Return the [x, y] coordinate for the center point of the cell that contains the specified text.  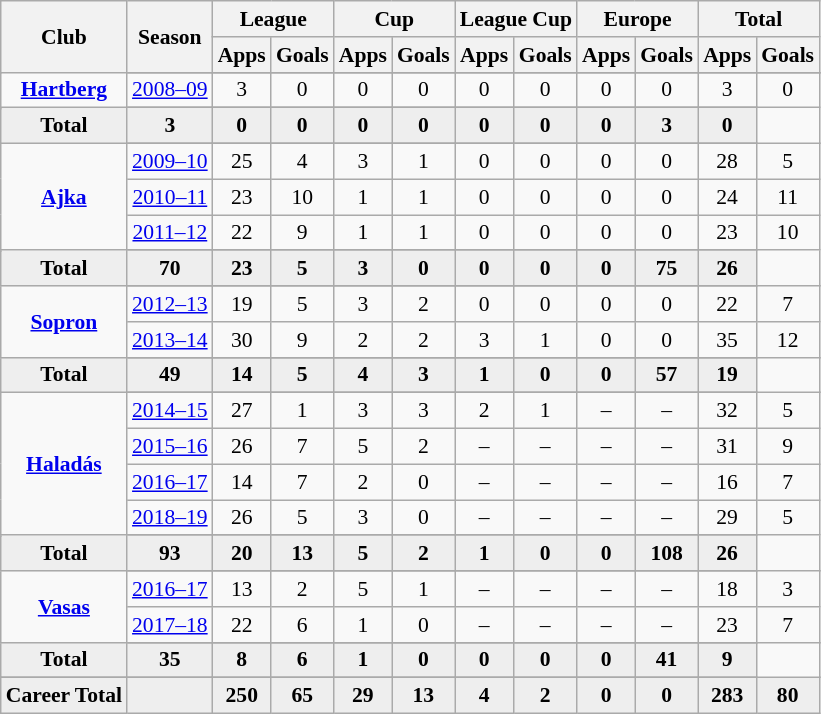
32 [727, 411]
93 [170, 554]
2018–19 [170, 518]
57 [666, 375]
Cup [394, 19]
2013–14 [170, 340]
2008–09 [170, 90]
65 [302, 696]
Sopron [64, 322]
20 [242, 554]
League Cup [516, 19]
75 [666, 269]
16 [727, 482]
2010–11 [170, 197]
28 [727, 162]
49 [170, 375]
Haladás [64, 464]
108 [666, 554]
283 [727, 696]
2012–13 [170, 304]
Europe [638, 19]
Career Total [64, 696]
2017–18 [170, 625]
11 [788, 197]
31 [727, 447]
8 [242, 660]
Ajka [64, 198]
2011–12 [170, 233]
27 [242, 411]
80 [788, 696]
Hartberg [64, 90]
24 [727, 197]
League [274, 19]
2014–15 [170, 411]
250 [242, 696]
2015–16 [170, 447]
Club [64, 36]
Season [170, 36]
70 [170, 269]
2009–10 [170, 162]
41 [666, 660]
25 [242, 162]
Vasas [64, 606]
18 [727, 589]
12 [788, 340]
30 [242, 340]
